Scan for the cell matching the given text and deliver its (X, Y) coordinate at center. 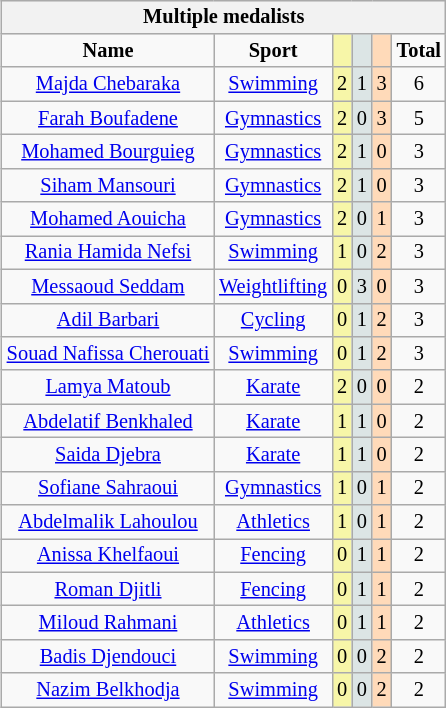
Saida Djebra (108, 455)
Total (419, 51)
Miloud Rahmani (108, 623)
Anissa Khelfaoui (108, 556)
Messaoud Seddam (108, 286)
Adil Barbari (108, 320)
Name (108, 51)
Abdelmalik Lahoulou (108, 522)
Mohamed Bourguieg (108, 152)
Siham Mansouri (108, 185)
Multiple medalists (224, 17)
Cycling (273, 320)
Nazim Belkhodja (108, 690)
Weightlifting (273, 286)
Sport (273, 51)
Badis Djendouci (108, 657)
Majda Chebaraka (108, 84)
6 (419, 84)
Roman Djitli (108, 589)
Sofiane Sahraoui (108, 488)
5 (419, 118)
Farah Boufadene (108, 118)
Mohamed Aouicha (108, 219)
Abdelatif Benkhaled (108, 421)
Souad Nafissa Cherouati (108, 354)
Lamya Matoub (108, 387)
Rania Hamida Nefsi (108, 253)
